Provide the (X, Y) coordinate of the cell's center where the given text is located.  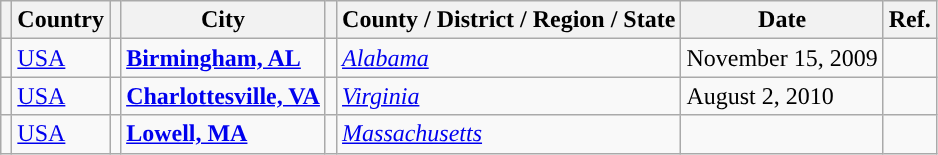
Birmingham, AL (224, 58)
Country (61, 20)
Alabama (509, 58)
Charlottesville, VA (224, 96)
Lowell, MA (224, 134)
Date (782, 20)
August 2, 2010 (782, 96)
November 15, 2009 (782, 58)
Ref. (910, 20)
Virginia (509, 96)
County / District / Region / State (509, 20)
Massachusetts (509, 134)
City (224, 20)
